Return (x, y) of the center of cell containing provided text 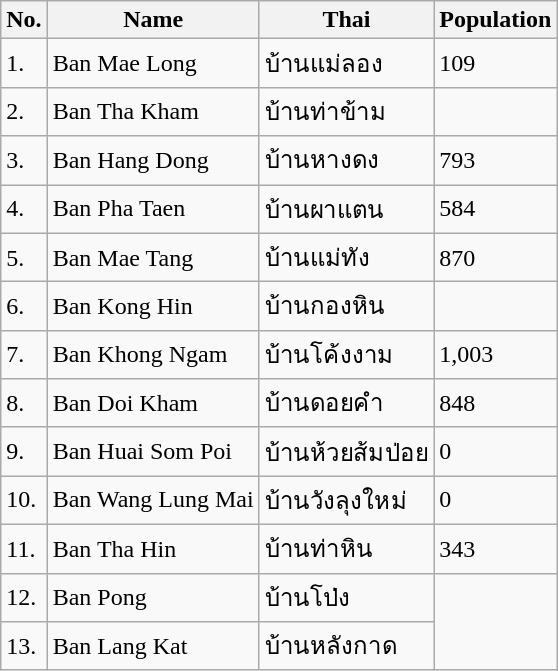
2. (24, 112)
584 (496, 208)
793 (496, 160)
8. (24, 404)
Ban Tha Kham (153, 112)
Thai (346, 20)
6. (24, 306)
9. (24, 452)
Ban Mae Tang (153, 258)
3. (24, 160)
บ้านแม่ทัง (346, 258)
Ban Pha Taen (153, 208)
1,003 (496, 354)
5. (24, 258)
บ้านผาแตน (346, 208)
870 (496, 258)
บ้านโค้งงาม (346, 354)
1. (24, 64)
7. (24, 354)
Ban Wang Lung Mai (153, 500)
บ้านท่าหิน (346, 548)
Ban Lang Kat (153, 646)
343 (496, 548)
Ban Kong Hin (153, 306)
บ้านท่าข้าม (346, 112)
Ban Khong Ngam (153, 354)
No. (24, 20)
4. (24, 208)
Population (496, 20)
บ้านดอยคำ (346, 404)
บ้านโป่ง (346, 598)
บ้านห้วยส้มป่อย (346, 452)
848 (496, 404)
12. (24, 598)
Ban Huai Som Poi (153, 452)
บ้านหางดง (346, 160)
10. (24, 500)
11. (24, 548)
บ้านวังลุงใหม่ (346, 500)
บ้านกองหิน (346, 306)
Ban Tha Hin (153, 548)
Name (153, 20)
Ban Pong (153, 598)
บ้านแม่ลอง (346, 64)
Ban Doi Kham (153, 404)
บ้านหลังกาด (346, 646)
13. (24, 646)
Ban Mae Long (153, 64)
109 (496, 64)
Ban Hang Dong (153, 160)
